Search for the cell housing the specified text and yield its (x, y) center coordinate. 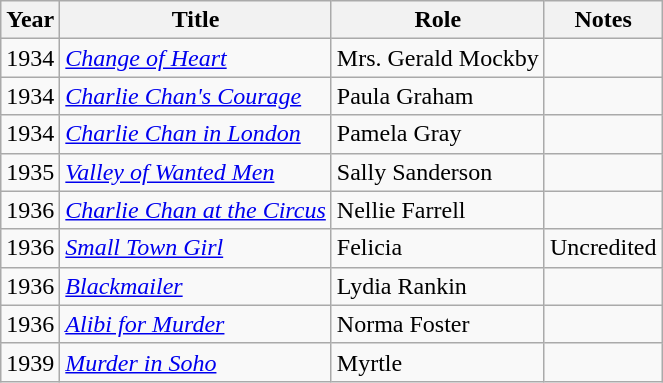
Blackmailer (196, 286)
Uncredited (603, 248)
1935 (30, 172)
Myrtle (438, 362)
Change of Heart (196, 58)
Norma Foster (438, 324)
Murder in Soho (196, 362)
Small Town Girl (196, 248)
Role (438, 20)
Charlie Chan at the Circus (196, 210)
Charlie Chan's Courage (196, 96)
Paula Graham (438, 96)
Nellie Farrell (438, 210)
Sally Sanderson (438, 172)
1939 (30, 362)
Pamela Gray (438, 134)
Alibi for Murder (196, 324)
Felicia (438, 248)
Mrs. Gerald Mockby (438, 58)
Charlie Chan in London (196, 134)
Notes (603, 20)
Title (196, 20)
Valley of Wanted Men (196, 172)
Year (30, 20)
Lydia Rankin (438, 286)
